Detect which cell encompasses the target text, then output its [x, y] center coordinate. 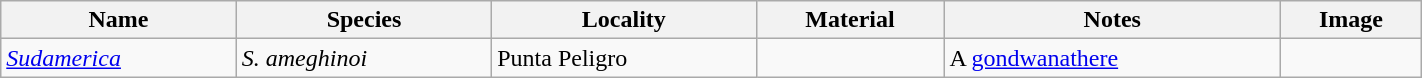
Locality [624, 20]
Species [364, 20]
Name [119, 20]
Notes [1112, 20]
Punta Peligro [624, 58]
S. ameghinoi [364, 58]
A gondwanathere [1112, 58]
Sudamerica [119, 58]
Material [850, 20]
Image [1352, 20]
